Determine the (X, Y) coordinate at the center of the cell enclosing the given text.  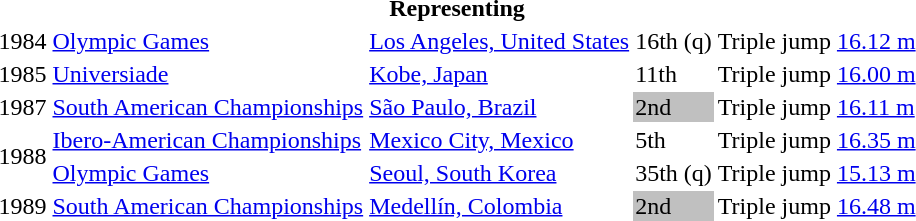
Ibero-American Championships (208, 140)
35th (q) (674, 173)
11th (674, 74)
Kobe, Japan (500, 74)
Los Angeles, United States (500, 41)
São Paulo, Brazil (500, 107)
Medellín, Colombia (500, 206)
Mexico City, Mexico (500, 140)
Universiade (208, 74)
16th (q) (674, 41)
Seoul, South Korea (500, 173)
5th (674, 140)
